Find where the given text appears and provide that cell's center as (x, y) coordinate. 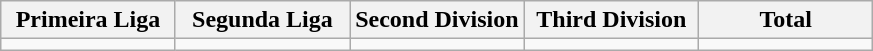
Total (786, 20)
Primeira Liga (88, 20)
Segunda Liga (262, 20)
Third Division (611, 20)
Second Division (437, 20)
